From the cell containing the given text, extract its center point as [X, Y] coordinate. 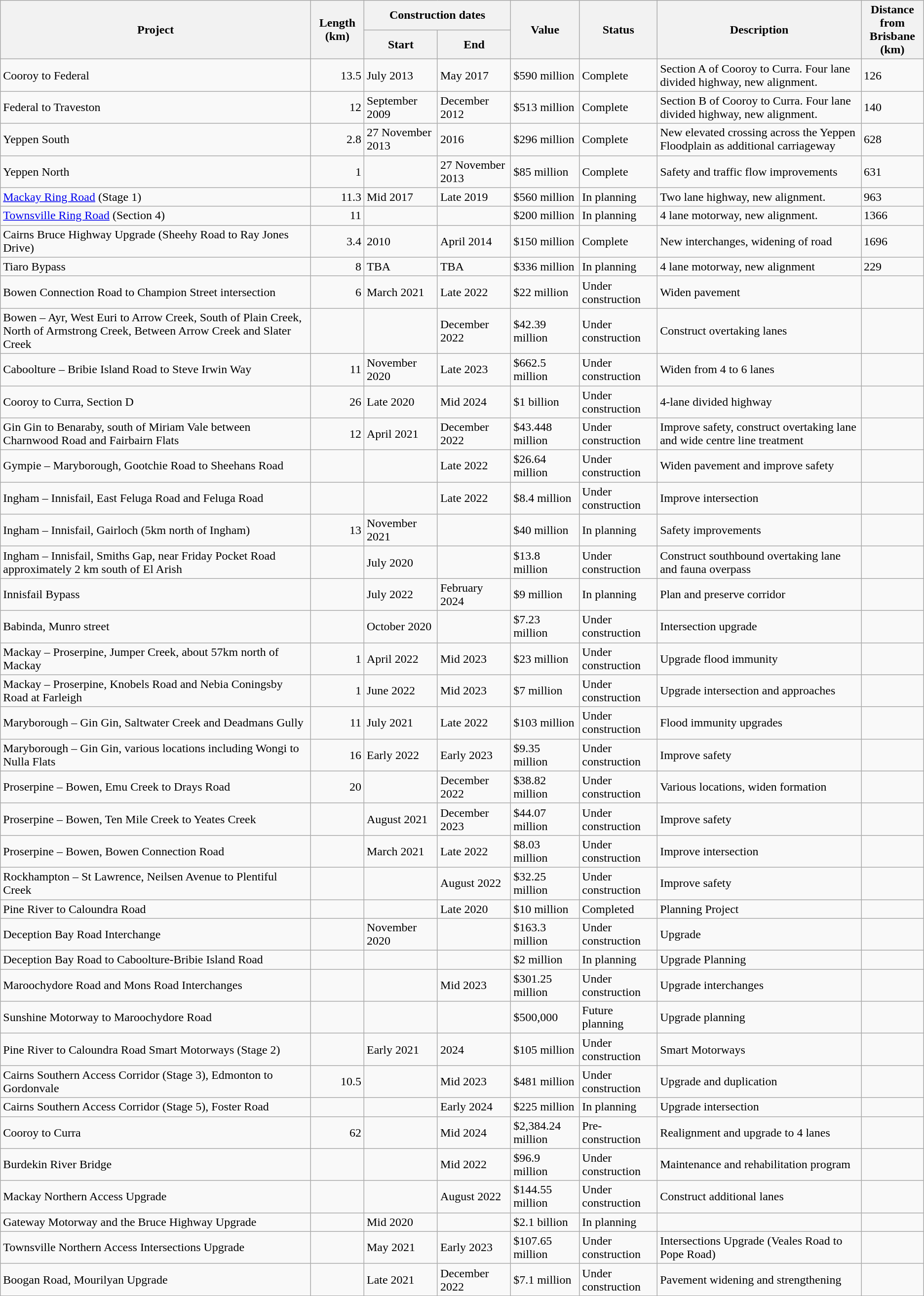
Cairns Southern Access Corridor (Stage 5), Foster Road [156, 1107]
Cooroy to Curra, Section D [156, 402]
8 [337, 267]
Realignment and upgrade to 4 lanes [759, 1132]
Early 2022 [401, 755]
April 2021 [401, 434]
Early 2024 [474, 1107]
Completed [618, 909]
3.4 [337, 241]
Upgrade intersection and approaches [759, 691]
Caboolture – Bribie Island Road to Steve Irwin Way [156, 369]
Project [156, 30]
Upgrade intersection [759, 1107]
2010 [401, 241]
Proserpine – Bowen, Emu Creek to Drays Road [156, 787]
Townsville Ring Road (Section 4) [156, 216]
September 2009 [401, 108]
$8.4 million [545, 498]
Babinda, Munro street [156, 627]
Gin Gin to Benaraby, south of Miriam Vale between Charnwood Road and Fairbairn Flats [156, 434]
Bowen Connection Road to Champion Street intersection [156, 292]
July 2021 [401, 723]
Status [618, 30]
Construct overtaking lanes [759, 331]
Construct additional lanes [759, 1196]
2016 [474, 139]
$10 million [545, 909]
Upgrade [759, 935]
631 [892, 172]
Maroochydore Road and Mons Road Interchanges [156, 985]
May 2017 [474, 75]
13 [337, 530]
1696 [892, 241]
End [474, 44]
Pre-construction [618, 1132]
$96.9 million [545, 1165]
13.5 [337, 75]
$13.8 million [545, 563]
Start [401, 44]
$163.3 million [545, 935]
July 2020 [401, 563]
December 2023 [474, 819]
Pine River to Caloundra Road Smart Motorways (Stage 2) [156, 1049]
$105 million [545, 1049]
Safety improvements [759, 530]
Maryborough – Gin Gin, various locations including Wongi to Nulla Flats [156, 755]
April 2014 [474, 241]
11.3 [337, 197]
$513 million [545, 108]
May 2021 [401, 1248]
Mackay – Proserpine, Knobels Road and Nebia Coningsby Road at Farleigh [156, 691]
$590 million [545, 75]
Yeppen North [156, 172]
Upgrade interchanges [759, 985]
$26.64 million [545, 466]
Pavement widening and strengthening [759, 1279]
July 2022 [401, 594]
Deception Bay Road to Caboolture-Bribie Island Road [156, 960]
$85 million [545, 172]
Ingham – Innisfail, Gairloch (5km north of Ingham) [156, 530]
Gympie – Maryborough, Gootchie Road to Sheehans Road [156, 466]
Cooroy to Federal [156, 75]
Townsville Northern Access Intersections Upgrade [156, 1248]
Maintenance and rehabilitation program [759, 1165]
$296 million [545, 139]
2024 [474, 1049]
Cairns Bruce Highway Upgrade (Sheehy Road to Ray Jones Drive) [156, 241]
Various locations, widen formation [759, 787]
140 [892, 108]
Construct southbound overtaking lane and fauna overpass [759, 563]
Cairns Southern Access Corridor (Stage 3), Edmonton to Gordonvale [156, 1082]
16 [337, 755]
$38.82 million [545, 787]
Yeppen South [156, 139]
4-lane divided highway [759, 402]
Rockhampton – St Lawrence, Neilsen Avenue to Plentiful Creek [156, 883]
$200 million [545, 216]
Upgrade Planning [759, 960]
126 [892, 75]
Planning Project [759, 909]
Cooroy to Curra [156, 1132]
$2 million [545, 960]
Mid 2017 [401, 197]
Late 2021 [401, 1279]
Length (km) [337, 30]
62 [337, 1132]
Smart Motorways [759, 1049]
New interchanges, widening of road [759, 241]
Distance fromBrisbane (km) [892, 30]
2.8 [337, 139]
1366 [892, 216]
$9.35 million [545, 755]
Proserpine – Bowen, Ten Mile Creek to Yeates Creek [156, 819]
$9 million [545, 594]
December 2012 [474, 108]
229 [892, 267]
Widen from 4 to 6 lanes [759, 369]
Innisfail Bypass [156, 594]
August 2021 [401, 819]
Upgrade flood immunity [759, 658]
628 [892, 139]
October 2020 [401, 627]
Upgrade and duplication [759, 1082]
Section B of Cooroy to Curra. Four lane divided highway, new alignment. [759, 108]
Proserpine – Bowen, Bowen Connection Road [156, 851]
$8.03 million [545, 851]
10.5 [337, 1082]
$7.23 million [545, 627]
$103 million [545, 723]
$481 million [545, 1082]
Mackay – Proserpine, Jumper Creek, about 57km north of Mackay [156, 658]
$2.1 billion [545, 1222]
Intersections Upgrade (Veales Road to Pope Road) [759, 1248]
$1 billion [545, 402]
Boogan Road, Mourilyan Upgrade [156, 1279]
Improve safety, construct overtaking lane and wide centre line treatment [759, 434]
Intersection upgrade [759, 627]
$42.39 million [545, 331]
Ingham – Innisfail, Smiths Gap, near Friday Pocket Road approximately 2 km south of El Arish [156, 563]
Safety and traffic flow improvements [759, 172]
Pine River to Caloundra Road [156, 909]
4 lane motorway, new alignment [759, 267]
$7.1 million [545, 1279]
$22 million [545, 292]
$301.25 million [545, 985]
Bowen – Ayr, West Euri to Arrow Creek, South of Plain Creek, North of Armstrong Creek, Between Arrow Creek and Slater Creek [156, 331]
26 [337, 402]
Upgrade planning [759, 1018]
July 2013 [401, 75]
$40 million [545, 530]
4 lane motorway, new alignment. [759, 216]
Plan and preserve corridor [759, 594]
February 2024 [474, 594]
6 [337, 292]
Gateway Motorway and the Bruce Highway Upgrade [156, 1222]
$44.07 million [545, 819]
November 2021 [401, 530]
$32.25 million [545, 883]
Sunshine Motorway to Maroochydore Road [156, 1018]
Ingham – Innisfail, East Feluga Road and Feluga Road [156, 498]
$43.448 million [545, 434]
$500,000 [545, 1018]
$144.55 million [545, 1196]
New elevated crossing across the Yeppen Floodplain as additional carriageway [759, 139]
Section A of Cooroy to Curra. Four lane divided highway, new alignment. [759, 75]
Deception Bay Road Interchange [156, 935]
Mackay Ring Road (Stage 1) [156, 197]
June 2022 [401, 691]
Flood immunity upgrades [759, 723]
$662.5 million [545, 369]
Early 2021 [401, 1049]
Widen pavement and improve safety [759, 466]
Value [545, 30]
963 [892, 197]
April 2022 [401, 658]
$23 million [545, 658]
Mid 2020 [401, 1222]
$560 million [545, 197]
20 [337, 787]
Tiaro Bypass [156, 267]
$150 million [545, 241]
$225 million [545, 1107]
$2,384.24 million [545, 1132]
Description [759, 30]
Federal to Traveston [156, 108]
$336 million [545, 267]
Mackay Northern Access Upgrade [156, 1196]
Mid 2022 [474, 1165]
Maryborough – Gin Gin, Saltwater Creek and Deadmans Gully [156, 723]
$107.65 million [545, 1248]
Burdekin River Bridge [156, 1165]
Two lane highway, new alignment. [759, 197]
Late 2023 [474, 369]
Widen pavement [759, 292]
Late 2019 [474, 197]
Future planning [618, 1018]
$7 million [545, 691]
Construction dates [437, 15]
